Find where the given text appears and provide that cell's center as [X, Y] coordinate. 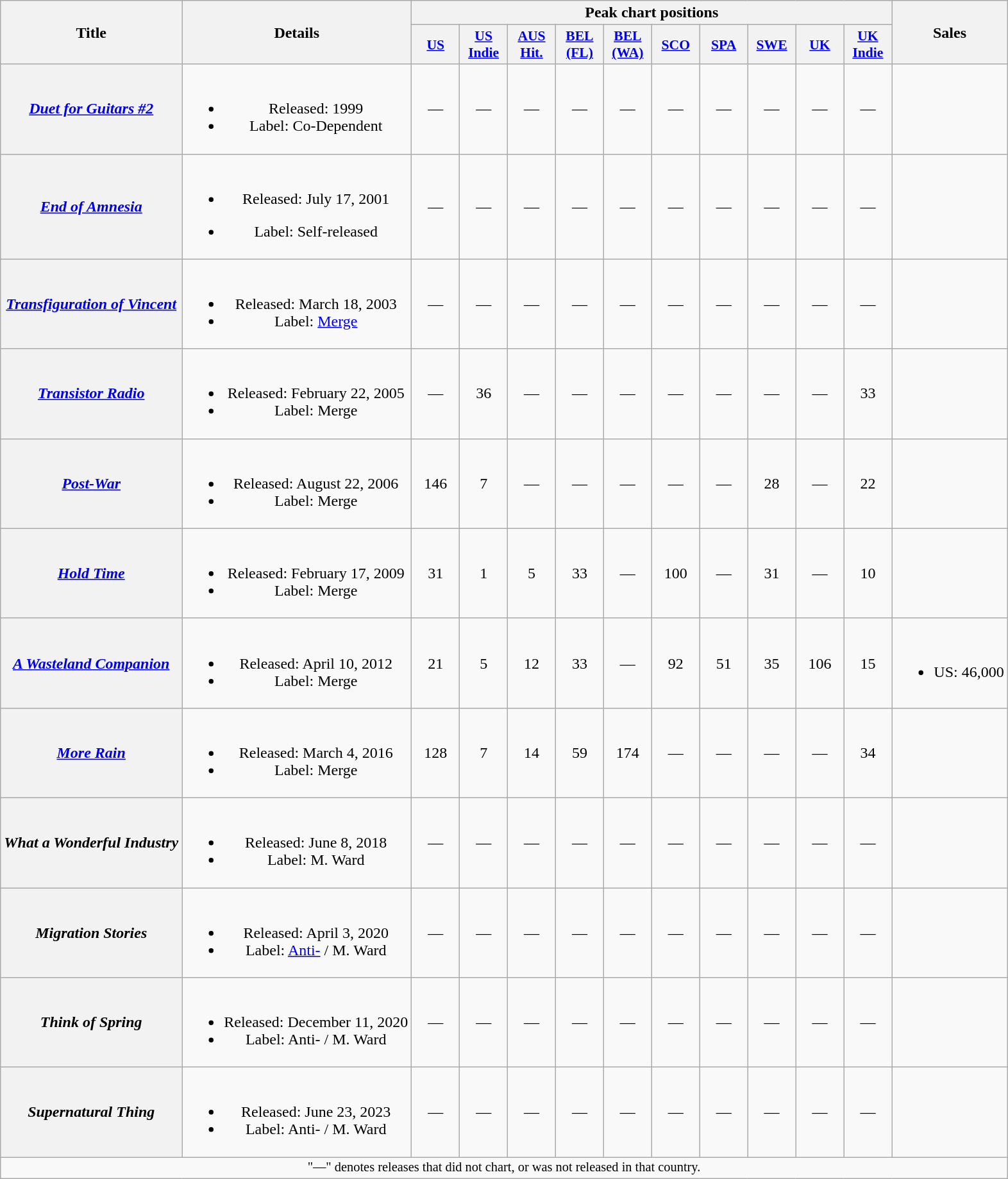
Supernatural Thing [91, 1112]
Released: February 17, 2009Label: Merge [297, 573]
UK [819, 45]
Think of Spring [91, 1023]
Released: 1999Label: Co-Dependent [297, 109]
14 [532, 753]
BEL(WA) [627, 45]
A Wasteland Companion [91, 663]
35 [772, 663]
10 [868, 573]
Released: June 23, 2023Label: Anti- / M. Ward [297, 1112]
Details [297, 32]
US [436, 45]
Released: April 3, 2020Label: Anti- / M. Ward [297, 932]
USIndie [483, 45]
Post-War [91, 483]
Duet for Guitars #2 [91, 109]
1 [483, 573]
21 [436, 663]
Peak chart positions [651, 13]
More Rain [91, 753]
BEL(FL) [580, 45]
Sales [950, 32]
Released: April 10, 2012Label: Merge [297, 663]
US: 46,000 [950, 663]
22 [868, 483]
Released: June 8, 2018Label: M. Ward [297, 842]
92 [676, 663]
146 [436, 483]
28 [772, 483]
Released: March 4, 2016Label: Merge [297, 753]
12 [532, 663]
AUSHit. [532, 45]
Released: July 17, 2001Label: Self-released [297, 206]
"—" denotes releases that did not chart, or was not released in that country. [504, 1168]
Transistor Radio [91, 394]
51 [723, 663]
Migration Stories [91, 932]
15 [868, 663]
SPA [723, 45]
128 [436, 753]
36 [483, 394]
Released: December 11, 2020Label: Anti- / M. Ward [297, 1023]
106 [819, 663]
Hold Time [91, 573]
What a Wonderful Industry [91, 842]
Title [91, 32]
34 [868, 753]
Transfiguration of Vincent [91, 304]
SCO [676, 45]
Released: February 22, 2005Label: Merge [297, 394]
174 [627, 753]
Released: August 22, 2006Label: Merge [297, 483]
UKIndie [868, 45]
59 [580, 753]
End of Amnesia [91, 206]
Released: March 18, 2003Label: Merge [297, 304]
SWE [772, 45]
100 [676, 573]
